Pinpoint the cell where the given text exists, returning its (X, Y) midpoint coordinate. 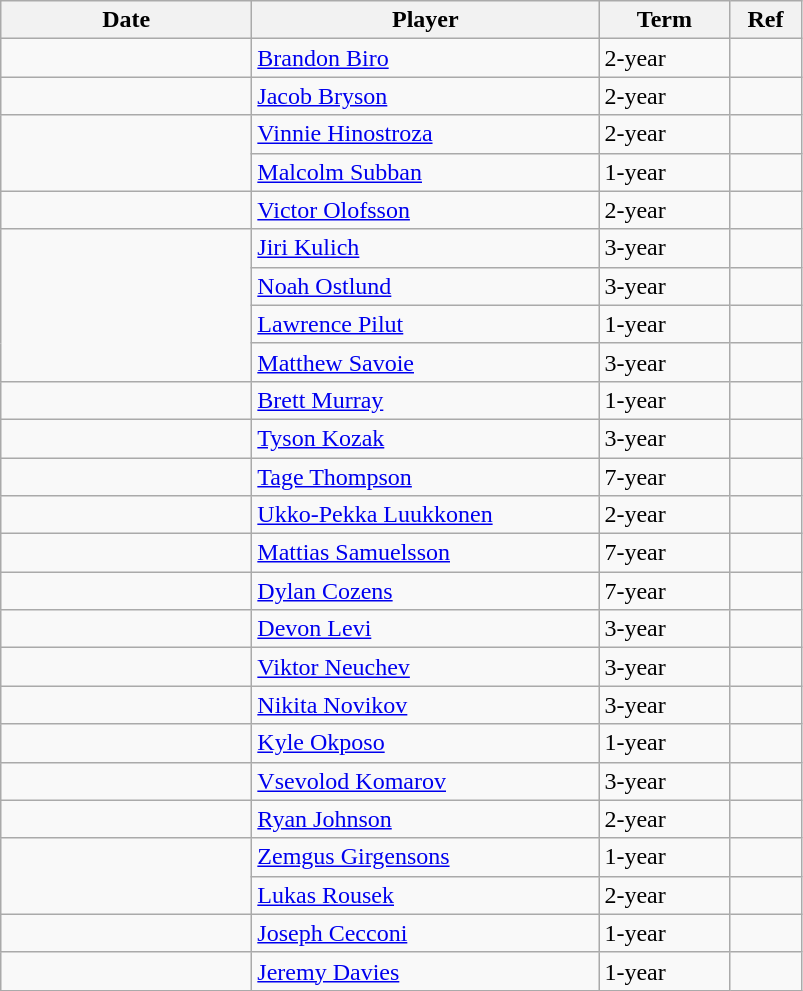
Kyle Okposo (426, 743)
Lawrence Pilut (426, 324)
Jiri Kulich (426, 248)
Noah Ostlund (426, 286)
Jacob Bryson (426, 96)
Devon Levi (426, 629)
Viktor Neuchev (426, 667)
Victor Olofsson (426, 210)
Vinnie Hinostroza (426, 134)
Matthew Savoie (426, 362)
Dylan Cozens (426, 591)
Tage Thompson (426, 477)
Brett Murray (426, 400)
Jeremy Davies (426, 971)
Ukko-Pekka Luukkonen (426, 515)
Malcolm Subban (426, 172)
Nikita Novikov (426, 705)
Joseph Cecconi (426, 933)
Date (126, 20)
Zemgus Girgensons (426, 857)
Mattias Samuelsson (426, 553)
Brandon Biro (426, 58)
Ryan Johnson (426, 819)
Ref (766, 20)
Vsevolod Komarov (426, 781)
Tyson Kozak (426, 438)
Term (664, 20)
Player (426, 20)
Lukas Rousek (426, 895)
